Return (x, y) of the center of cell containing provided text 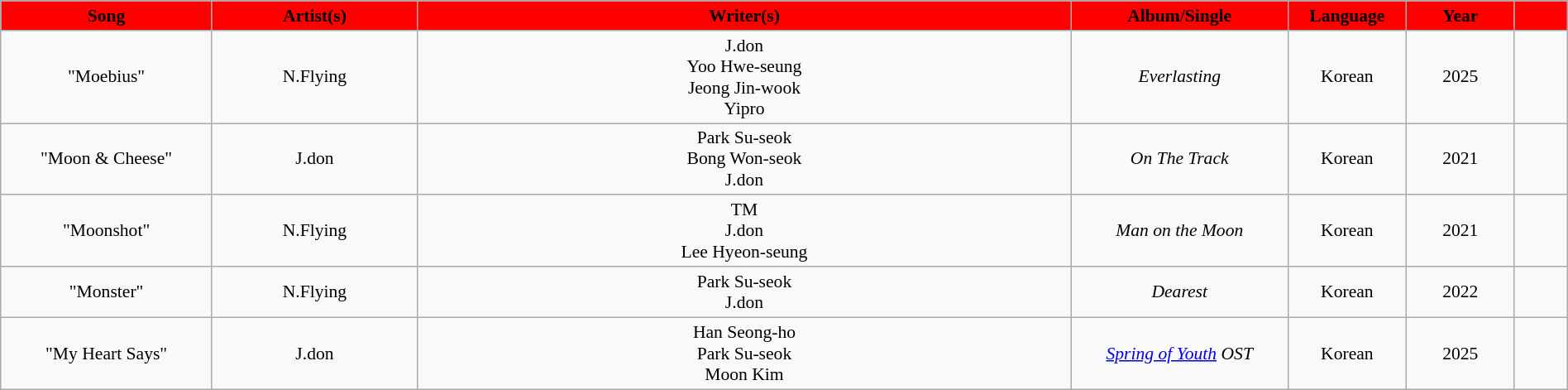
TM J.don Lee Hyeon-seung (744, 230)
"My Heart Says" (107, 353)
Language (1347, 16)
Spring of Youth OST (1179, 353)
Year (1460, 16)
Writer(s) (744, 16)
Artist(s) (314, 16)
Han Seong-ho Park Su-seok Moon Kim (744, 353)
"Moon & Cheese" (107, 159)
J.don Yoo Hwe-seung Jeong Jin-wook Yipro (744, 76)
Song (107, 16)
Album/Single (1179, 16)
2022 (1460, 291)
Everlasting (1179, 76)
"Moonshot" (107, 230)
Dearest (1179, 291)
"Monster" (107, 291)
Park Su-seok J.don (744, 291)
"Moebius" (107, 76)
Man on the Moon (1179, 230)
On The Track (1179, 159)
Park Su-seok Bong Won-seok J.don (744, 159)
